Locate the cell with the specified text and output its (x, y) center coordinate. 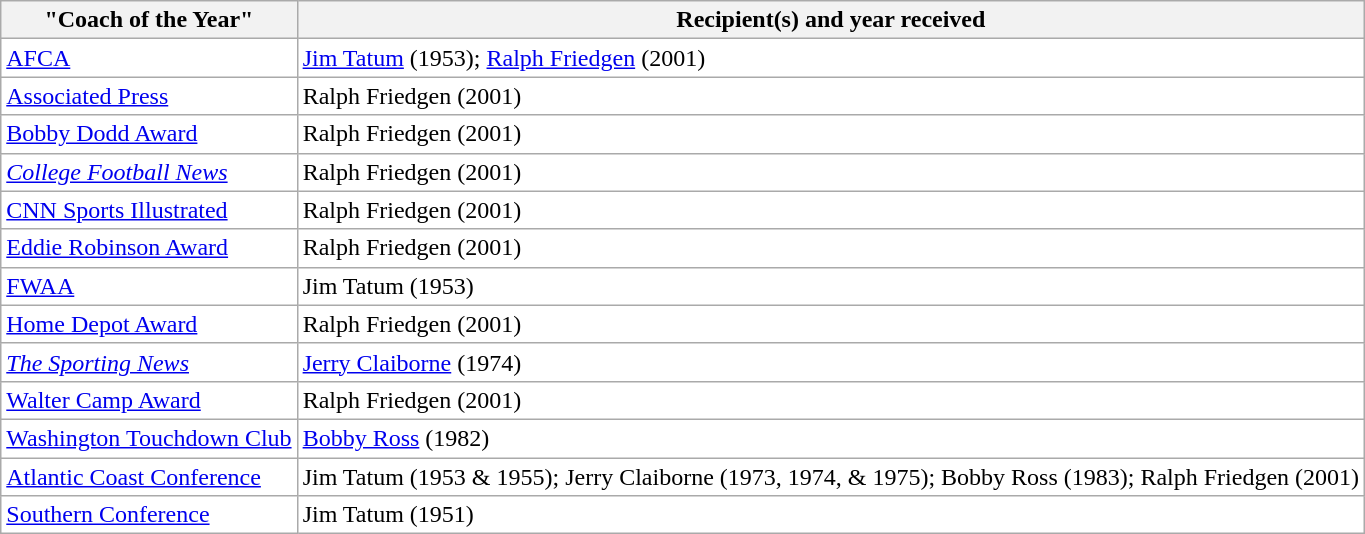
Jim Tatum (1953 & 1955); Jerry Claiborne (1973, 1974, & 1975); Bobby Ross (1983); Ralph Friedgen (2001) (831, 477)
FWAA (149, 286)
"Coach of the Year" (149, 20)
Home Depot Award (149, 324)
Bobby Dodd Award (149, 134)
Atlantic Coast Conference (149, 477)
College Football News (149, 172)
Associated Press (149, 96)
AFCA (149, 58)
Southern Conference (149, 515)
Recipient(s) and year received (831, 20)
Jim Tatum (1951) (831, 515)
Eddie Robinson Award (149, 248)
Jerry Claiborne (1974) (831, 362)
Washington Touchdown Club (149, 438)
Walter Camp Award (149, 400)
CNN Sports Illustrated (149, 210)
Bobby Ross (1982) (831, 438)
Jim Tatum (1953) (831, 286)
Jim Tatum (1953); Ralph Friedgen (2001) (831, 58)
The Sporting News (149, 362)
